Pinpoint the cell where the given text exists, returning its (X, Y) midpoint coordinate. 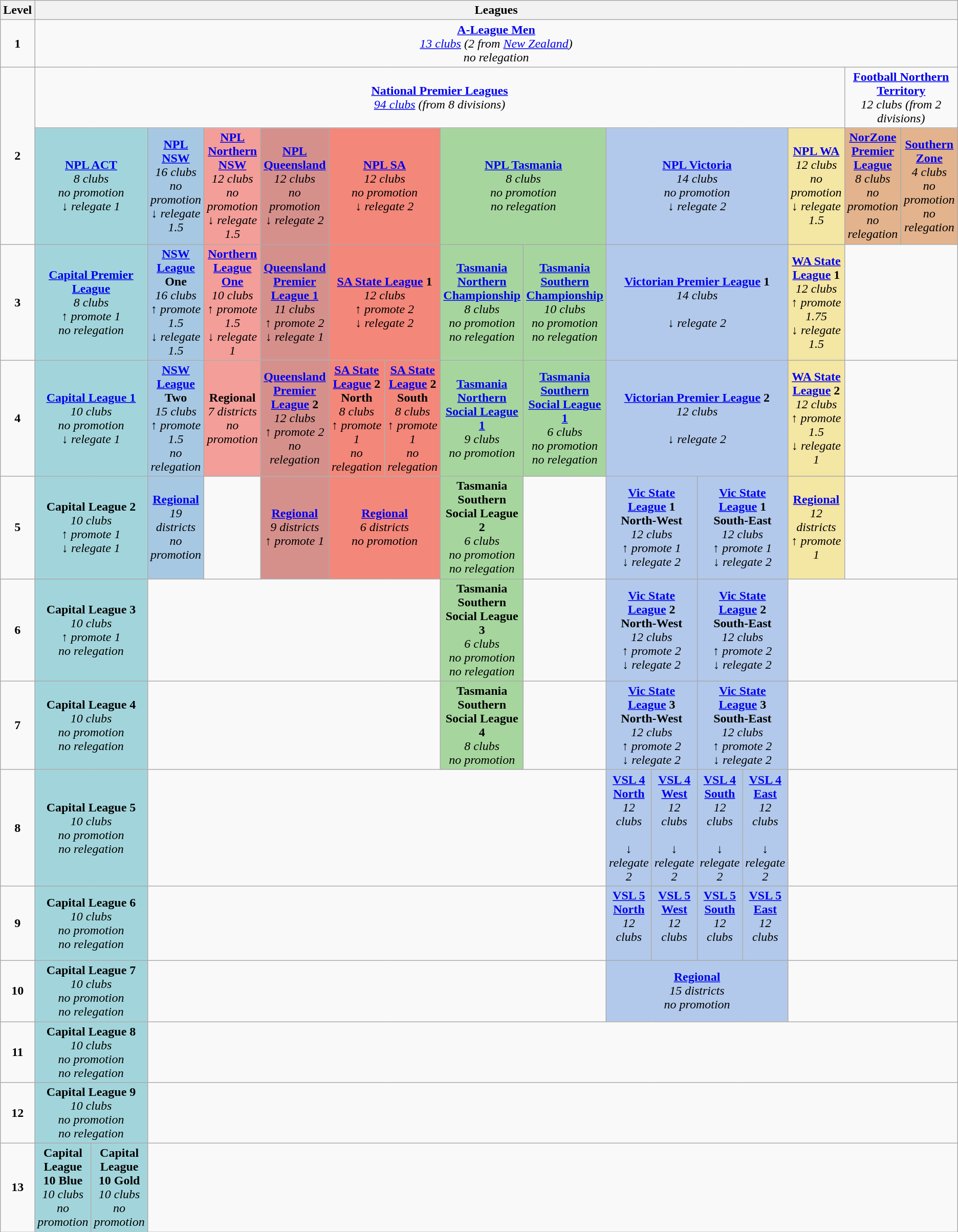
SA State League 2 North8 clubs↑ promote 1no relegation (356, 419)
NPL Northern NSW12 clubsno promotion↓ relegate 1.5 (232, 186)
Vic State League 1South-East12 clubs↑ promote 1↓ relegate 2 (743, 527)
NPL SA12 clubsno promotion↓ relegate 2 (385, 186)
Capital League 510 clubsno promotionno relegation (91, 828)
QueenslandPremier League 111 clubs↑ promote 2↓ relegate 1 (295, 302)
NSW League Two15 clubs↑ promote 1.5no relegation (176, 419)
Tasmania Northern Social League 19 clubsno promotion (482, 419)
Regional12 districts↑ promote 1 (817, 527)
Northern League One10 clubs↑ promote 1.5↓ relegate 1 (232, 302)
NSW League One16 clubs↑ promote 1.5↓ relegate 1.5 (176, 302)
WA State League 112 clubs↑ promote 1.75↓ relegate 1.5 (817, 302)
Tasmania Southern Social League 26 clubsno promotionno relegation (482, 527)
VSL 4 West 12 clubs↓ relegate 2 (674, 828)
Capital Premier League8 clubs↑ promote 1no relegation (91, 302)
NPL ACT8 clubsno promotion↓ relegate 1 (91, 186)
Capital League 10 Gold10 clubsno promotion (119, 1188)
Capital League 910 clubsno promotionno relegation (91, 1113)
Capital League 410 clubsno promotionno relegation (91, 725)
Tasmania Southern Social League 36 clubsno promotionno relegation (482, 630)
Regional7 districtsno promotion (232, 419)
Vic State League 2South-East12 clubs↑ promote 2↓ relegate 2 (743, 630)
Vic State League 3North-West12 clubs↑ promote 2↓ relegate 2 (651, 725)
6 (17, 630)
Victorian Premier League 212 clubs↓ relegate 2 (697, 419)
Capital League 710 clubsno promotionno relegation (91, 991)
Level (17, 10)
A-League Men13 clubs (2 from New Zealand)no relegation (496, 43)
5 (17, 527)
Regional9 districts↑ promote 1 (295, 527)
VSL 5 East 12 clubs (766, 923)
Capital League 10 Blue10 clubsno promotion (63, 1188)
WA State League 212 clubs↑ promote 1.5↓ relegate 1 (817, 419)
4 (17, 419)
Tasmania Southern Social League 48 clubsno promotion (482, 725)
Capital League 310 clubs↑ promote 1no relegation (91, 630)
NPL Victoria14 clubsno promotion↓ relegate 2 (697, 186)
Leagues (496, 10)
SA State League 2 South8 clubs↑ promote 1no relegation (412, 419)
Capital League 110 clubsno promotion↓ relegate 1 (91, 419)
12 (17, 1113)
SA State League 112 clubs↑ promote 2↓ relegate 2 (385, 302)
NPL Queensland12 clubsno promotion↓ relegate 2 (295, 186)
2 (17, 156)
NorZone Premier League8 clubsno promotionno relegation (873, 186)
National Premier Leagues94 clubs (from 8 divisions) (440, 97)
1 (17, 43)
NPL Tasmania8 clubsno promotionno relegation (524, 186)
Capital League 610 clubsno promotionno relegation (91, 923)
VSL 5 West 12 clubs (674, 923)
10 (17, 991)
Southern Zone 4 clubsno promotionno relegation (929, 186)
Tasmania Northern Championship8 clubsno promotionno relegation (482, 302)
Vic State League 1North-West12 clubs↑ promote 1↓ relegate 2 (651, 527)
VSL 4 North 12 clubs↓ relegate 2 (628, 828)
VSL 4 East 12 clubs↓ relegate 2 (766, 828)
9 (17, 923)
Regional19 districtsno promotion (176, 527)
Tasmania Southern Championship10 clubsno promotionno relegation (565, 302)
Regional6 districtsno promotion (385, 527)
VSL 5 South 12 clubs (720, 923)
VSL 5 North 12 clubs (628, 923)
8 (17, 828)
VSL 4 South 12 clubs↓ relegate 2 (720, 828)
Vic State League 3South-East12 clubs↑ promote 2↓ relegate 2 (743, 725)
Capital League 210 clubs↑ promote 1↓ relegate 1 (91, 527)
NPL WA12 clubsno promotion↓ relegate 1.5 (817, 186)
Victorian Premier League 114 clubs↓ relegate 2 (697, 302)
Vic State League 2North-West12 clubs↑ promote 2↓ relegate 2 (651, 630)
Capital League 810 clubsno promotionno relegation (91, 1052)
Football Northern Territory12 clubs (from 2 divisions) (901, 97)
7 (17, 725)
QueenslandPremier League 212 clubs↑ promote 2no relegation (295, 419)
NPL NSW16 clubsno promotion↓ relegate 1.5 (176, 186)
Tasmania Southern Social League 16 clubsno promotionno relegation (565, 419)
13 (17, 1188)
Regional15 districtsno promotion (697, 991)
3 (17, 302)
11 (17, 1052)
